Scan for the cell matching the given text and deliver its (X, Y) coordinate at center. 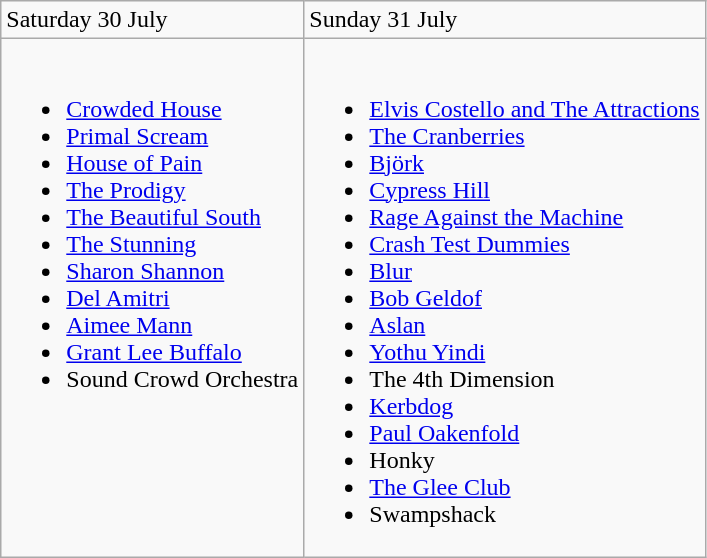
Saturday 30 July (152, 20)
Sunday 31 July (504, 20)
